Provide the (X, Y) coordinate of the cell's center where the given text is located.  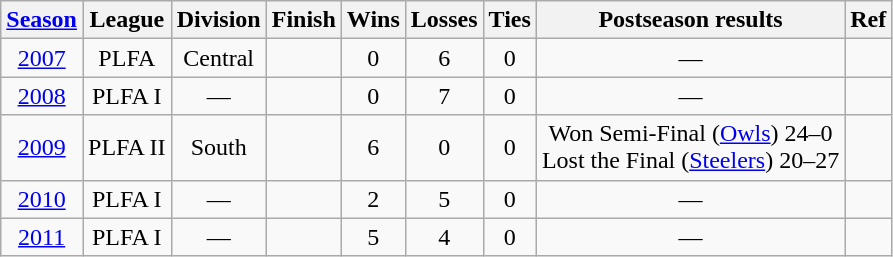
Won Semi-Final (Owls) 24–0 Lost the Final (Steelers) 20–27 (690, 148)
2010 (42, 199)
2011 (42, 237)
League (126, 20)
Postseason results (690, 20)
Ref (868, 20)
2 (373, 199)
Losses (444, 20)
4 (444, 237)
South (218, 148)
Ties (510, 20)
2007 (42, 58)
Division (218, 20)
Central (218, 58)
PLFA II (126, 148)
2009 (42, 148)
7 (444, 96)
Season (42, 20)
Finish (304, 20)
PLFA (126, 58)
2008 (42, 96)
Wins (373, 20)
